Locate the cell with the specified text and output its [x, y] center coordinate. 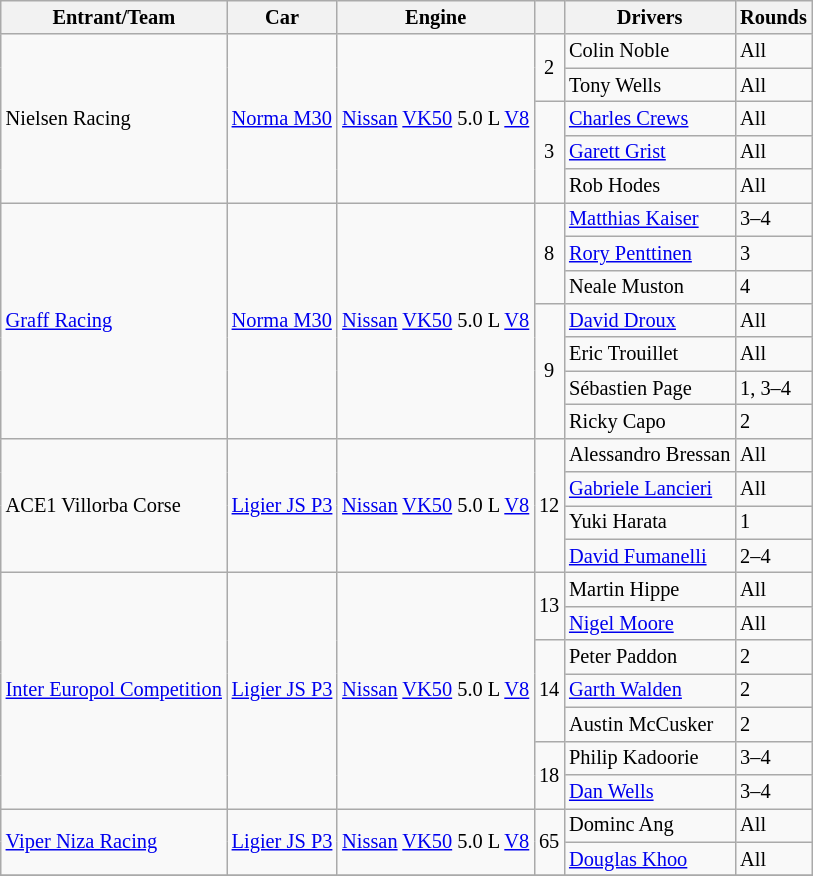
Rob Hodes [650, 186]
Nigel Moore [650, 623]
Charles Crews [650, 118]
Philip Kadoorie [650, 758]
8 [549, 252]
Tony Wells [650, 85]
Eric Trouillet [650, 354]
12 [549, 506]
18 [549, 774]
Car [282, 17]
4 [774, 287]
14 [549, 690]
Viper Niza Racing [114, 842]
Drivers [650, 17]
Peter Paddon [650, 657]
1, 3–4 [774, 388]
David Droux [650, 320]
Rory Penttinen [650, 253]
Rounds [774, 17]
David Fumanelli [650, 556]
Graff Racing [114, 320]
Austin McCusker [650, 724]
Colin Noble [650, 51]
Nielsen Racing [114, 118]
Ricky Capo [650, 421]
Matthias Kaiser [650, 219]
13 [549, 606]
Gabriele Lancieri [650, 489]
1 [774, 522]
Garett Grist [650, 152]
65 [549, 842]
Douglas Khoo [650, 859]
Dan Wells [650, 791]
Martin Hippe [650, 589]
Neale Muston [650, 287]
Entrant/Team [114, 17]
Sébastien Page [650, 388]
9 [549, 370]
Garth Walden [650, 690]
ACE1 Villorba Corse [114, 506]
2–4 [774, 556]
Alessandro Bressan [650, 455]
Yuki Harata [650, 522]
Dominc Ang [650, 825]
Inter Europol Competition [114, 690]
Engine [436, 17]
